Locate the cell with the specified text and output its (x, y) center coordinate. 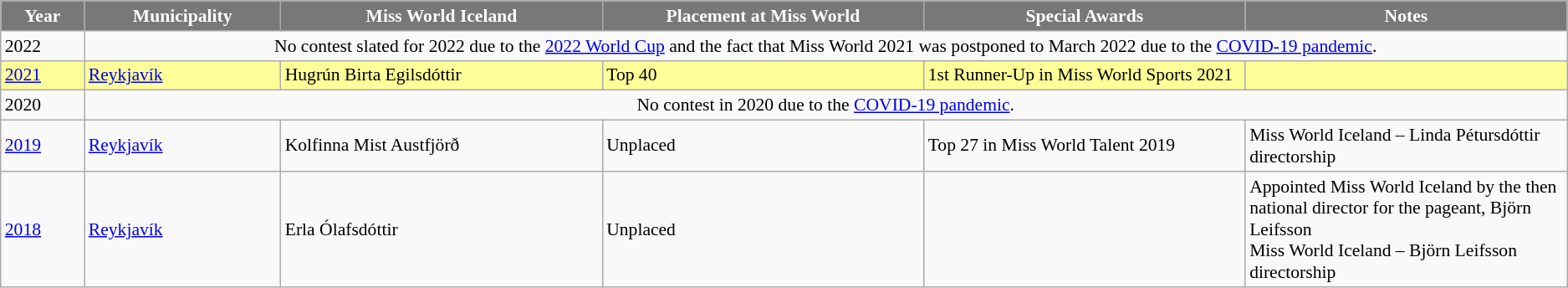
Notes (1407, 16)
Municipality (182, 16)
Miss World Iceland (442, 16)
2022 (43, 46)
Miss World Iceland – Linda Pétursdóttir directorship (1407, 146)
Appointed Miss World Iceland by the then national director for the pageant, Björn LeifssonMiss World Iceland – Björn Leifsson directorship (1407, 229)
Placement at Miss World (763, 16)
1st Runner-Up in Miss World Sports 2021 (1085, 75)
2019 (43, 146)
Top 40 (763, 75)
No contest in 2020 due to the COVID-19 pandemic. (826, 105)
Top 27 in Miss World Talent 2019 (1085, 146)
Hugrún Birta Egilsdóttir (442, 75)
Special Awards (1085, 16)
Year (43, 16)
Kolfinna Mist Austfjörð (442, 146)
2020 (43, 105)
No contest slated for 2022 due to the 2022 World Cup and the fact that Miss World 2021 was postponed to March 2022 due to the COVID-19 pandemic. (826, 46)
Erla Ólafsdóttir (442, 229)
2021 (43, 75)
2018 (43, 229)
